Output the [x, y] coordinate of the center of the cell containing the given text.  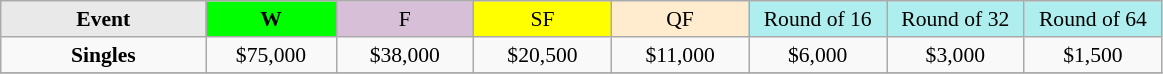
SF [543, 19]
W [271, 19]
Event [104, 19]
$3,000 [955, 55]
F [405, 19]
Round of 32 [955, 19]
Round of 64 [1093, 19]
$38,000 [405, 55]
Singles [104, 55]
$75,000 [271, 55]
QF [680, 19]
$20,500 [543, 55]
$1,500 [1093, 55]
$6,000 [818, 55]
$11,000 [680, 55]
Round of 16 [818, 19]
